For the text-containing cell, return its midpoint in (X, Y) coordinate format. 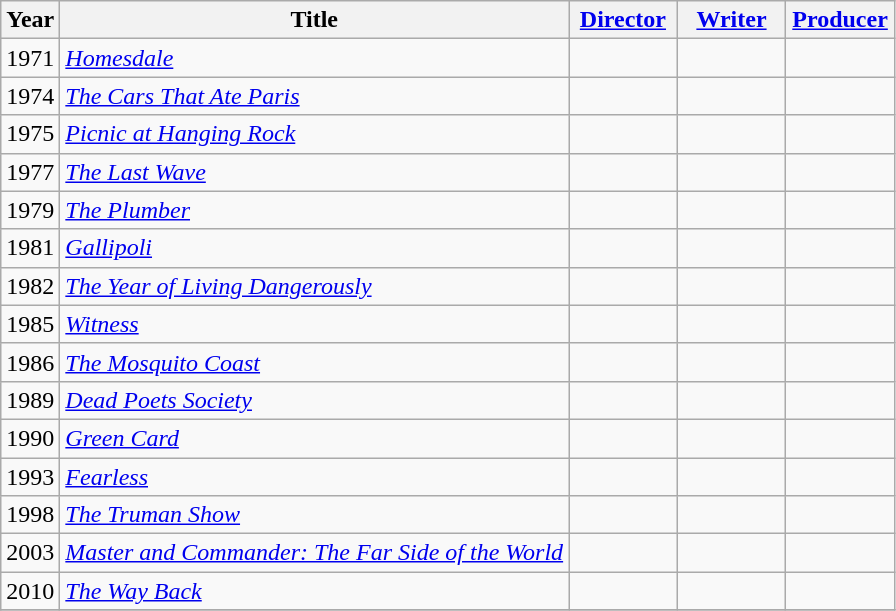
1993 (30, 477)
1982 (30, 286)
The Mosquito Coast (314, 362)
Producer (840, 20)
The Last Wave (314, 172)
Fearless (314, 477)
1989 (30, 400)
1977 (30, 172)
2003 (30, 553)
1990 (30, 438)
Green Card (314, 438)
Witness (314, 324)
1986 (30, 362)
The Truman Show (314, 515)
Homesdale (314, 58)
1985 (30, 324)
2010 (30, 591)
The Year of Living Dangerously (314, 286)
The Cars That Ate Paris (314, 96)
1971 (30, 58)
1998 (30, 515)
1979 (30, 210)
1981 (30, 248)
Title (314, 20)
The Way Back (314, 591)
Gallipoli (314, 248)
1974 (30, 96)
Master and Commander: The Far Side of the World (314, 553)
Year (30, 20)
Director (624, 20)
Picnic at Hanging Rock (314, 134)
1975 (30, 134)
Writer (732, 20)
The Plumber (314, 210)
Dead Poets Society (314, 400)
